Pinpoint the cell where the given text exists, returning its (x, y) midpoint coordinate. 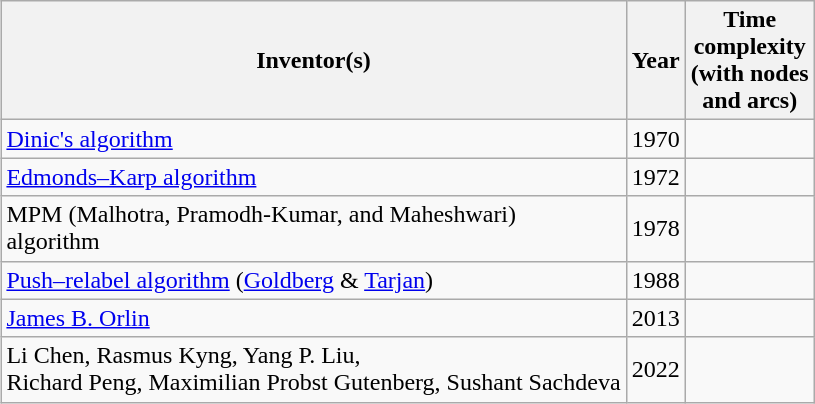
Inventor(s) (314, 60)
Push–relabel algorithm (Goldberg & Tarjan) (314, 280)
1988 (656, 280)
Timecomplexity(with nodesand arcs) (750, 60)
Li Chen, Rasmus Kyng, Yang P. Liu,Richard Peng, Maximilian Probst Gutenberg, Sushant Sachdeva (314, 370)
Dinic's algorithm (314, 139)
Year (656, 60)
2022 (656, 370)
MPM (Malhotra, Pramodh-Kumar, and Maheshwari)algorithm (314, 228)
Edmonds–Karp algorithm (314, 177)
1978 (656, 228)
1972 (656, 177)
James B. Orlin (314, 318)
2013 (656, 318)
1970 (656, 139)
